Locate the cell with the specified text and output its [x, y] center coordinate. 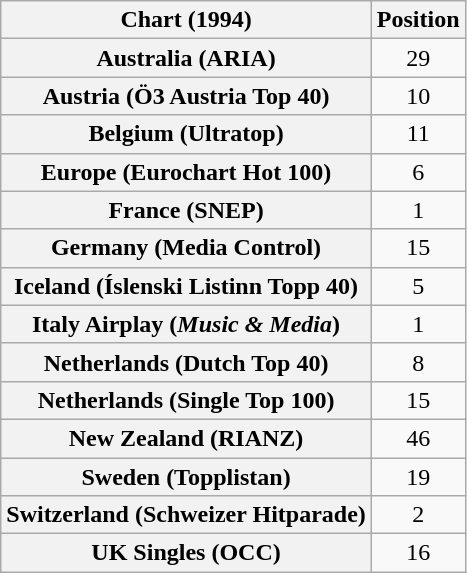
11 [418, 134]
Austria (Ö3 Austria Top 40) [186, 96]
Netherlands (Single Top 100) [186, 400]
Australia (ARIA) [186, 58]
Sweden (Topplistan) [186, 477]
UK Singles (OCC) [186, 553]
2 [418, 515]
Iceland (Íslenski Listinn Topp 40) [186, 286]
29 [418, 58]
16 [418, 553]
New Zealand (RIANZ) [186, 438]
Chart (1994) [186, 20]
5 [418, 286]
Belgium (Ultratop) [186, 134]
France (SNEP) [186, 210]
6 [418, 172]
Switzerland (Schweizer Hitparade) [186, 515]
Germany (Media Control) [186, 248]
46 [418, 438]
19 [418, 477]
Europe (Eurochart Hot 100) [186, 172]
Italy Airplay (Music & Media) [186, 324]
Netherlands (Dutch Top 40) [186, 362]
10 [418, 96]
Position [418, 20]
8 [418, 362]
